Extract the [X, Y] coordinate from the center of the cell holding the provided text.  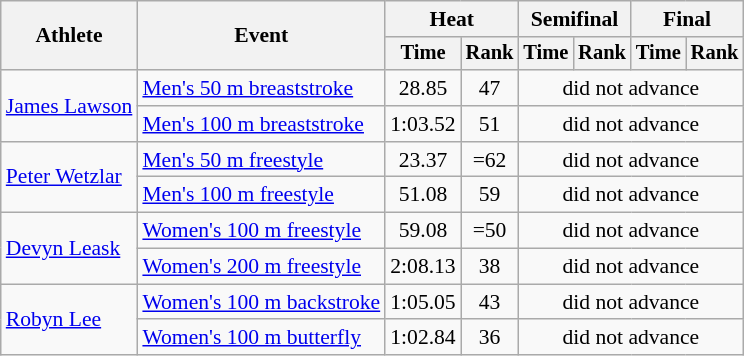
1:03.52 [422, 124]
1:02.84 [422, 338]
51 [490, 124]
59 [490, 195]
Athlete [70, 36]
Final [687, 19]
1:05.05 [422, 302]
Heat [452, 19]
Men's 100 m breaststroke [261, 124]
59.08 [422, 231]
Devyn Leask [70, 248]
James Lawson [70, 106]
Event [261, 36]
28.85 [422, 88]
23.37 [422, 160]
Women's 200 m freestyle [261, 267]
=62 [490, 160]
Robyn Lee [70, 320]
2:08.13 [422, 267]
Women's 100 m butterfly [261, 338]
36 [490, 338]
Women's 100 m backstroke [261, 302]
=50 [490, 231]
Women's 100 m freestyle [261, 231]
43 [490, 302]
Men's 50 m freestyle [261, 160]
47 [490, 88]
Men's 50 m breaststroke [261, 88]
Semifinal [574, 19]
51.08 [422, 195]
38 [490, 267]
Men's 100 m freestyle [261, 195]
Peter Wetzlar [70, 178]
